Extract the (x, y) coordinate from the center of the cell holding the provided text.  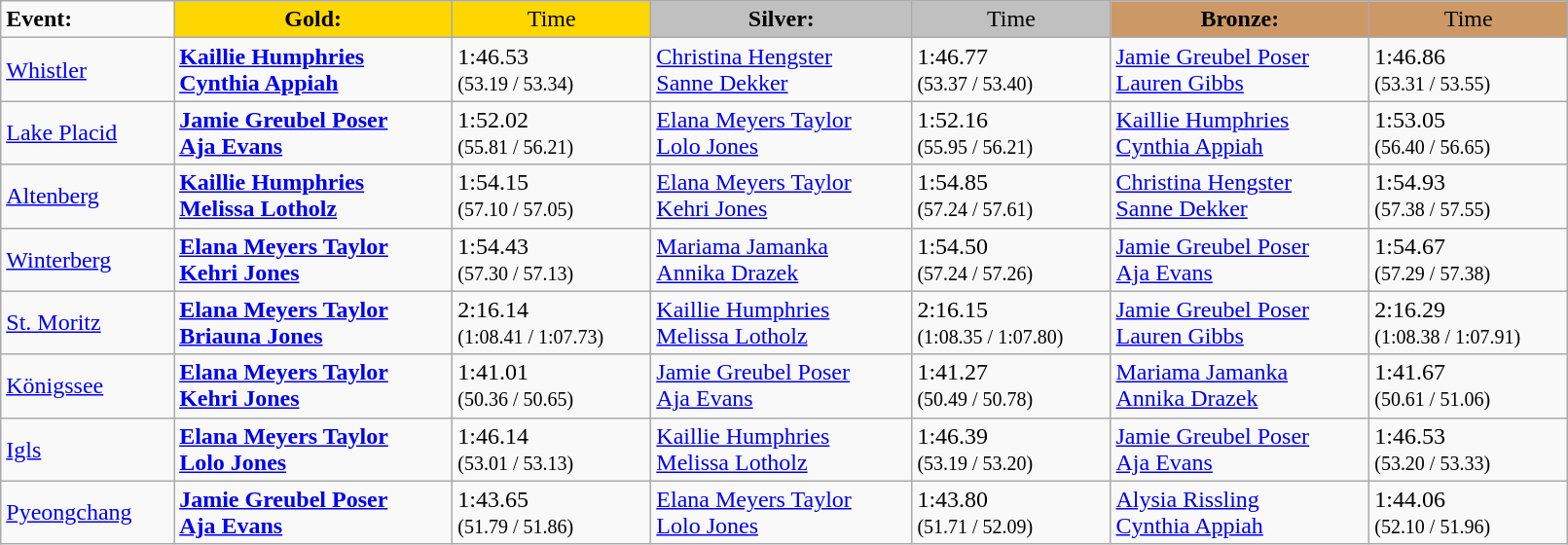
1:46.77(53.37 / 53.40) (1011, 70)
1:54.43(57.30 / 57.13) (552, 259)
Lake Placid (88, 132)
1:46.53(53.19 / 53.34) (552, 70)
1:41.27(50.49 / 50.78) (1011, 385)
2:16.29(1:08.38 / 1:07.91) (1469, 323)
1:44.06(52.10 / 51.96) (1469, 512)
1:46.86(53.31 / 53.55) (1469, 70)
Altenberg (88, 197)
1:54.85(57.24 / 57.61) (1011, 197)
1:52.02(55.81 / 56.21) (552, 132)
1:54.15(57.10 / 57.05) (552, 197)
1:52.16(55.95 / 56.21) (1011, 132)
1:46.39(53.19 / 53.20) (1011, 450)
Bronze: (1240, 19)
Whistler (88, 70)
Königssee (88, 385)
Winterberg (88, 259)
Gold: (313, 19)
1:43.80(51.71 / 52.09) (1011, 512)
1:54.93(57.38 / 57.55) (1469, 197)
St. Moritz (88, 323)
1:46.53(53.20 / 53.33) (1469, 450)
Event: (88, 19)
1:46.14(53.01 / 53.13) (552, 450)
Alysia RisslingCynthia Appiah (1240, 512)
1:41.01(50.36 / 50.65) (552, 385)
1:54.50(57.24 / 57.26) (1011, 259)
Igls (88, 450)
1:43.65(51.79 / 51.86) (552, 512)
1:54.67(57.29 / 57.38) (1469, 259)
Silver: (782, 19)
2:16.14(1:08.41 / 1:07.73) (552, 323)
1:53.05(56.40 / 56.65) (1469, 132)
Pyeongchang (88, 512)
Elana Meyers TaylorBriauna Jones (313, 323)
1:41.67(50.61 / 51.06) (1469, 385)
2:16.15(1:08.35 / 1:07.80) (1011, 323)
